Find where the given text appears and provide that cell's center as [x, y] coordinate. 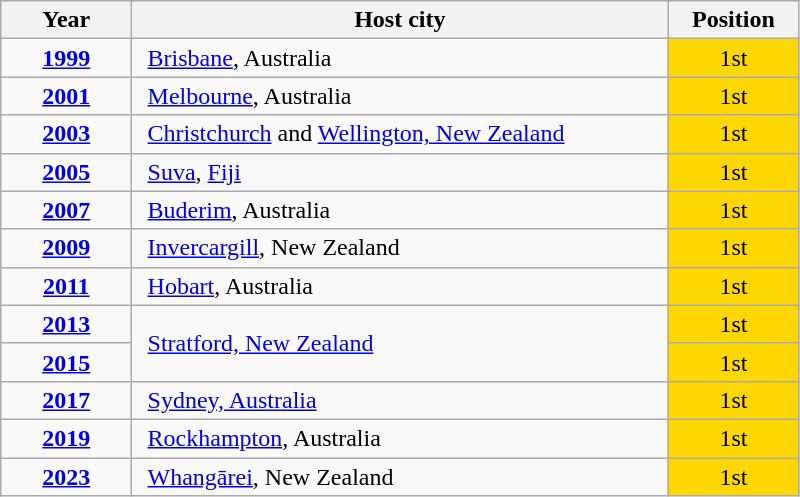
Hobart, Australia [400, 286]
2001 [66, 96]
Suva, Fiji [400, 172]
Position [734, 20]
2005 [66, 172]
2003 [66, 134]
2019 [66, 438]
2023 [66, 477]
Buderim, Australia [400, 210]
Host city [400, 20]
Stratford, New Zealand [400, 343]
Christchurch and Wellington, New Zealand [400, 134]
Melbourne, Australia [400, 96]
1999 [66, 58]
2013 [66, 324]
Year [66, 20]
2009 [66, 248]
2017 [66, 400]
Sydney, Australia [400, 400]
Brisbane, Australia [400, 58]
2015 [66, 362]
Rockhampton, Australia [400, 438]
Whangārei, New Zealand [400, 477]
2011 [66, 286]
Invercargill, New Zealand [400, 248]
2007 [66, 210]
